Capture the cell that displays the provided text and extract its [X, Y] central coordinate. 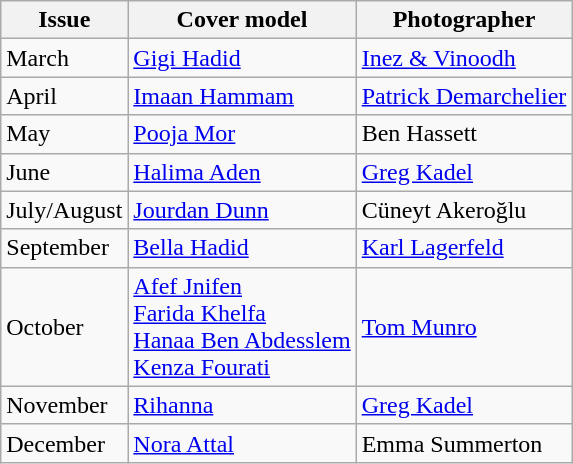
Nora Attal [242, 443]
Photographer [464, 20]
Gigi Hadid [242, 58]
Inez & Vinoodh [464, 58]
Patrick Demarchelier [464, 96]
Ben Hassett [464, 134]
Rihanna [242, 405]
Cover model [242, 20]
Bella Hadid [242, 248]
Emma Summerton [464, 443]
June [64, 172]
March [64, 58]
Issue [64, 20]
October [64, 326]
Pooja Mor [242, 134]
November [64, 405]
Jourdan Dunn [242, 210]
April [64, 96]
Halima Aden [242, 172]
Karl Lagerfeld [464, 248]
Cüneyt Akeroğlu [464, 210]
July/August [64, 210]
Imaan Hammam [242, 96]
September [64, 248]
December [64, 443]
May [64, 134]
Tom Munro [464, 326]
Afef JnifenFarida KhelfaHanaa Ben AbdesslemKenza Fourati [242, 326]
